Output the (x, y) coordinate of the center of the cell containing the given text.  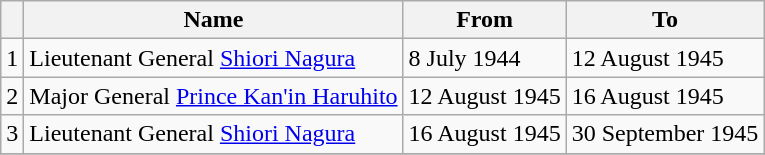
8 July 1944 (484, 58)
To (665, 20)
2 (12, 96)
From (484, 20)
30 September 1945 (665, 134)
1 (12, 58)
Name (214, 20)
3 (12, 134)
Major General Prince Kan'in Haruhito (214, 96)
